Pinpoint the cell where the given text exists, returning its (X, Y) midpoint coordinate. 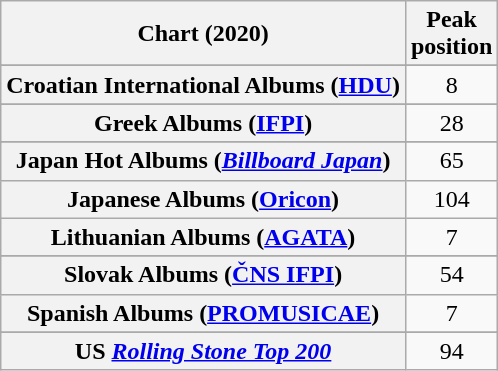
8 (451, 85)
Croatian International Albums (HDU) (204, 85)
US Rolling Stone Top 200 (204, 351)
65 (451, 161)
104 (451, 199)
Spanish Albums (PROMUSICAE) (204, 313)
Japan Hot Albums (Billboard Japan) (204, 161)
Slovak Albums (ČNS IFPI) (204, 275)
Chart (2020) (204, 34)
54 (451, 275)
Peakposition (451, 34)
Japanese Albums (Oricon) (204, 199)
28 (451, 123)
Lithuanian Albums (AGATA) (204, 237)
Greek Albums (IFPI) (204, 123)
94 (451, 351)
